For the text-containing cell, return its midpoint in (x, y) coordinate format. 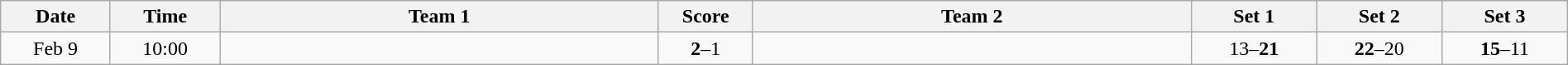
Time (165, 17)
10:00 (165, 48)
2–1 (705, 48)
15–11 (1505, 48)
22–20 (1379, 48)
Team 1 (439, 17)
Feb 9 (56, 48)
Set 1 (1255, 17)
Set 3 (1505, 17)
Set 2 (1379, 17)
13–21 (1255, 48)
Team 2 (972, 17)
Score (705, 17)
Date (56, 17)
